Return [x, y] of the center of cell containing provided text 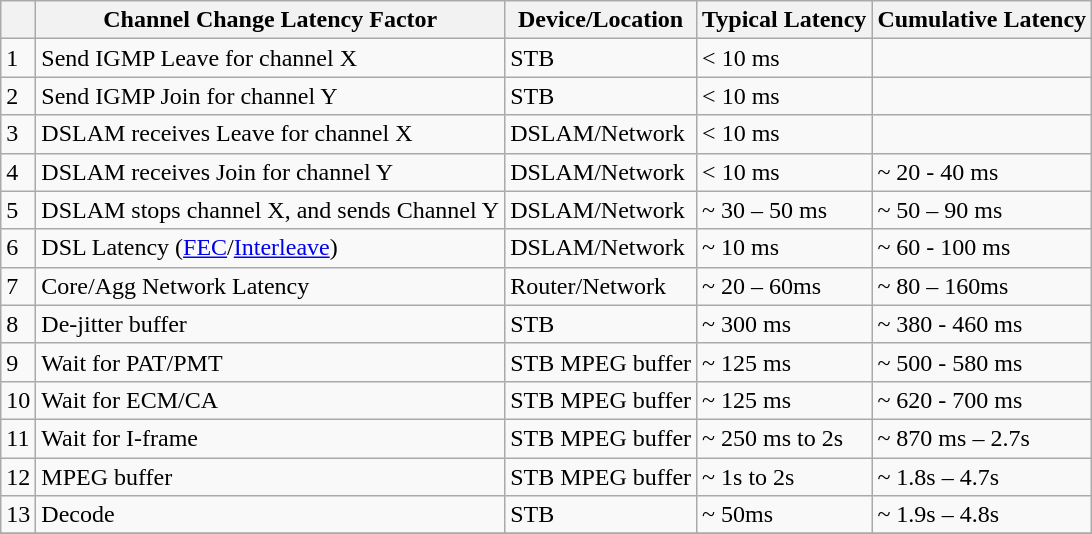
13 [18, 515]
9 [18, 362]
~ 1s to 2s [784, 477]
Router/Network [601, 286]
~ 620 - 700 ms [982, 400]
~ 50 – 90 ms [982, 210]
~ 300 ms [784, 324]
~ 20 - 40 ms [982, 172]
~ 20 – 60ms [784, 286]
~ 30 – 50 ms [784, 210]
~ 80 – 160ms [982, 286]
De-jitter buffer [270, 324]
DSLAM receives Join for channel Y [270, 172]
10 [18, 400]
6 [18, 248]
Send IGMP Join for channel Y [270, 96]
~ 250 ms to 2s [784, 438]
~ 1.8s – 4.7s [982, 477]
Core/Agg Network Latency [270, 286]
8 [18, 324]
3 [18, 134]
~ 10 ms [784, 248]
~ 1.9s – 4.8s [982, 515]
Device/Location [601, 20]
Wait for ECM/CA [270, 400]
4 [18, 172]
Wait for I-frame [270, 438]
Decode [270, 515]
5 [18, 210]
~ 870 ms – 2.7s [982, 438]
~ 60 - 100 ms [982, 248]
~ 50ms [784, 515]
DSL Latency (FEC/Interleave) [270, 248]
Cumulative Latency [982, 20]
7 [18, 286]
DSLAM stops channel X, and sends Channel Y [270, 210]
~ 380 - 460 ms [982, 324]
11 [18, 438]
~ 500 - 580 ms [982, 362]
Send IGMP Leave for channel X [270, 58]
MPEG buffer [270, 477]
Wait for PAT/PMT [270, 362]
12 [18, 477]
DSLAM receives Leave for channel X [270, 134]
Channel Change Latency Factor [270, 20]
Typical Latency [784, 20]
1 [18, 58]
2 [18, 96]
